For the text-containing cell, return its midpoint in (X, Y) coordinate format. 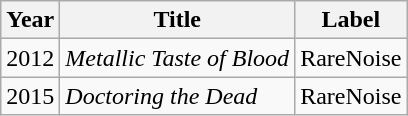
2015 (30, 96)
2012 (30, 58)
Year (30, 20)
Metallic Taste of Blood (178, 58)
Title (178, 20)
Doctoring the Dead (178, 96)
Label (351, 20)
